Provide the [x, y] coordinate of the cell's center where the given text is located.  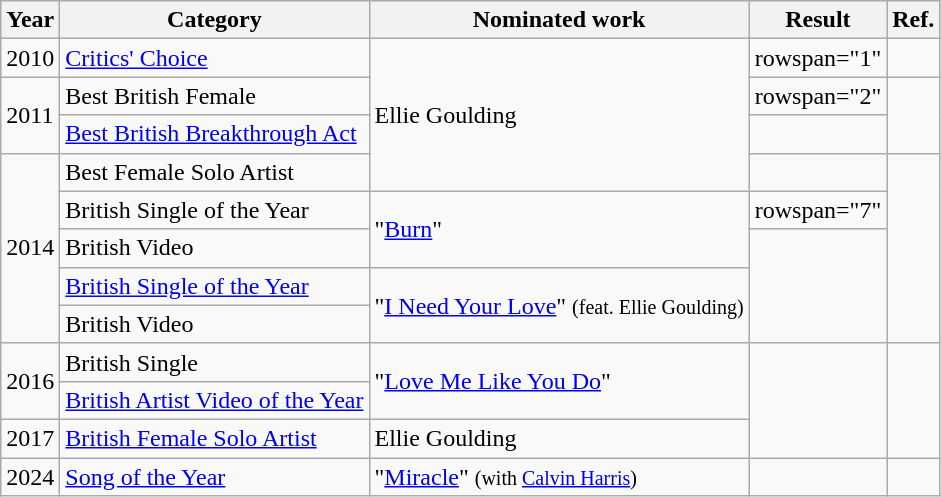
"Love Me Like You Do" [559, 381]
British Single [214, 362]
British Artist Video of the Year [214, 400]
2017 [30, 438]
Song of the Year [214, 477]
2016 [30, 381]
2011 [30, 115]
Critics' Choice [214, 58]
2014 [30, 248]
Best British Female [214, 96]
Nominated work [559, 20]
Category [214, 20]
Best Female Solo Artist [214, 172]
2024 [30, 477]
rowspan="2" [818, 96]
rowspan="1" [818, 58]
Year [30, 20]
rowspan="7" [818, 210]
"Burn" [559, 229]
Ref. [914, 20]
"Miracle" (with Calvin Harris) [559, 477]
Best British Breakthrough Act [214, 134]
2010 [30, 58]
British Female Solo Artist [214, 438]
Result [818, 20]
"I Need Your Love" (feat. Ellie Goulding) [559, 305]
